Identify which cell holds the provided text, then report its [x, y] central coordinate. 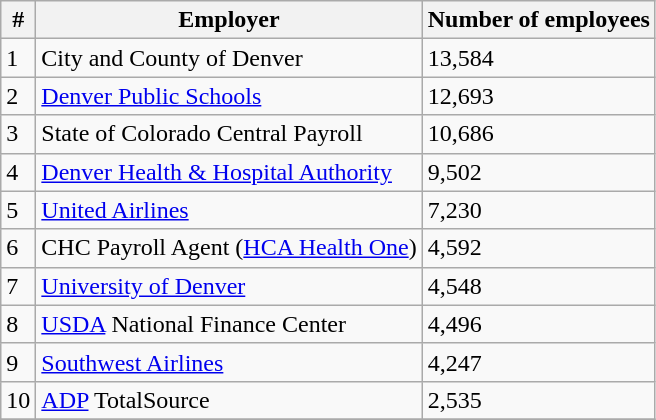
City and County of Denver [229, 58]
10,686 [538, 134]
2,535 [538, 400]
4,247 [538, 362]
8 [18, 324]
Denver Health & Hospital Authority [229, 172]
9,502 [538, 172]
4,496 [538, 324]
University of Denver [229, 286]
# [18, 20]
6 [18, 248]
State of Colorado Central Payroll [229, 134]
13,584 [538, 58]
USDA National Finance Center [229, 324]
4 [18, 172]
CHC Payroll Agent (HCA Health One) [229, 248]
2 [18, 96]
4,592 [538, 248]
Employer [229, 20]
5 [18, 210]
Number of employees [538, 20]
Southwest Airlines [229, 362]
1 [18, 58]
4,548 [538, 286]
7 [18, 286]
9 [18, 362]
7,230 [538, 210]
3 [18, 134]
Denver Public Schools [229, 96]
ADP TotalSource [229, 400]
10 [18, 400]
United Airlines [229, 210]
12,693 [538, 96]
